Return the [X, Y] coordinate for the center point of the cell that contains the specified text.  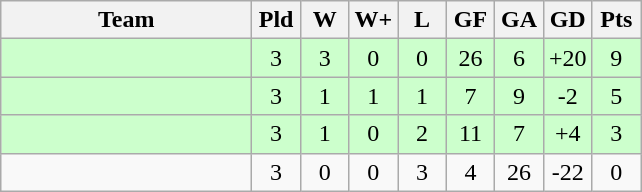
Pts [616, 20]
2 [422, 134]
6 [520, 58]
4 [470, 172]
-22 [568, 172]
GA [520, 20]
L [422, 20]
Pld [276, 20]
W+ [374, 20]
GF [470, 20]
11 [470, 134]
+20 [568, 58]
GD [568, 20]
Team [126, 20]
+4 [568, 134]
-2 [568, 96]
W [324, 20]
5 [616, 96]
